Identify which cell holds the provided text, then report its (x, y) central coordinate. 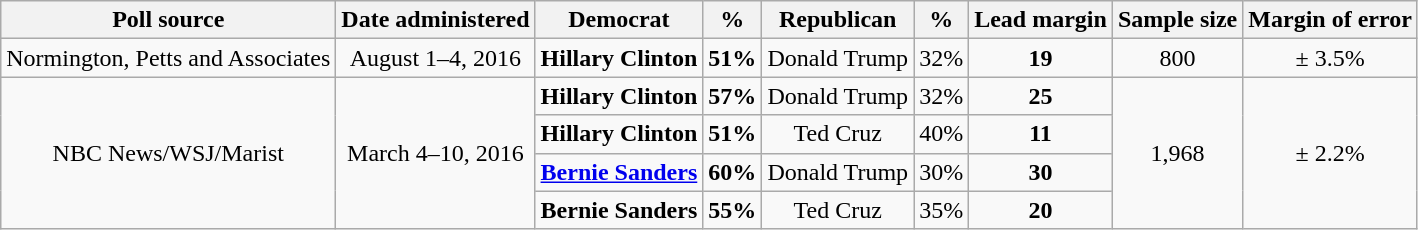
Lead margin (1041, 20)
800 (1177, 58)
Normington, Petts and Associates (168, 58)
NBC News/WSJ/Marist (168, 153)
Date administered (436, 20)
40% (942, 134)
11 (1041, 134)
35% (942, 210)
55% (732, 210)
± 3.5% (1330, 58)
Sample size (1177, 20)
30% (942, 172)
30 (1041, 172)
19 (1041, 58)
1,968 (1177, 153)
August 1–4, 2016 (436, 58)
Margin of error (1330, 20)
Poll source (168, 20)
March 4–10, 2016 (436, 153)
25 (1041, 96)
Republican (838, 20)
60% (732, 172)
± 2.2% (1330, 153)
20 (1041, 210)
Democrat (619, 20)
57% (732, 96)
